Locate the cell with the specified text and output its (x, y) center coordinate. 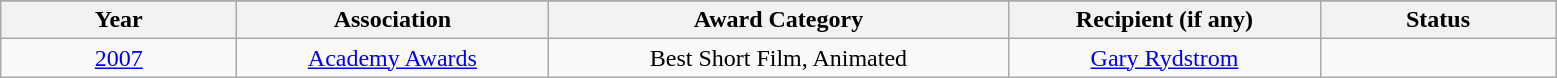
Status (1438, 20)
Association (392, 20)
Gary Rydstrom (1164, 58)
Recipient (if any) (1164, 20)
Academy Awards (392, 58)
2007 (119, 58)
Award Category (778, 20)
Best Short Film, Animated (778, 58)
Year (119, 20)
